Identify which cell holds the provided text, then report its [x, y] central coordinate. 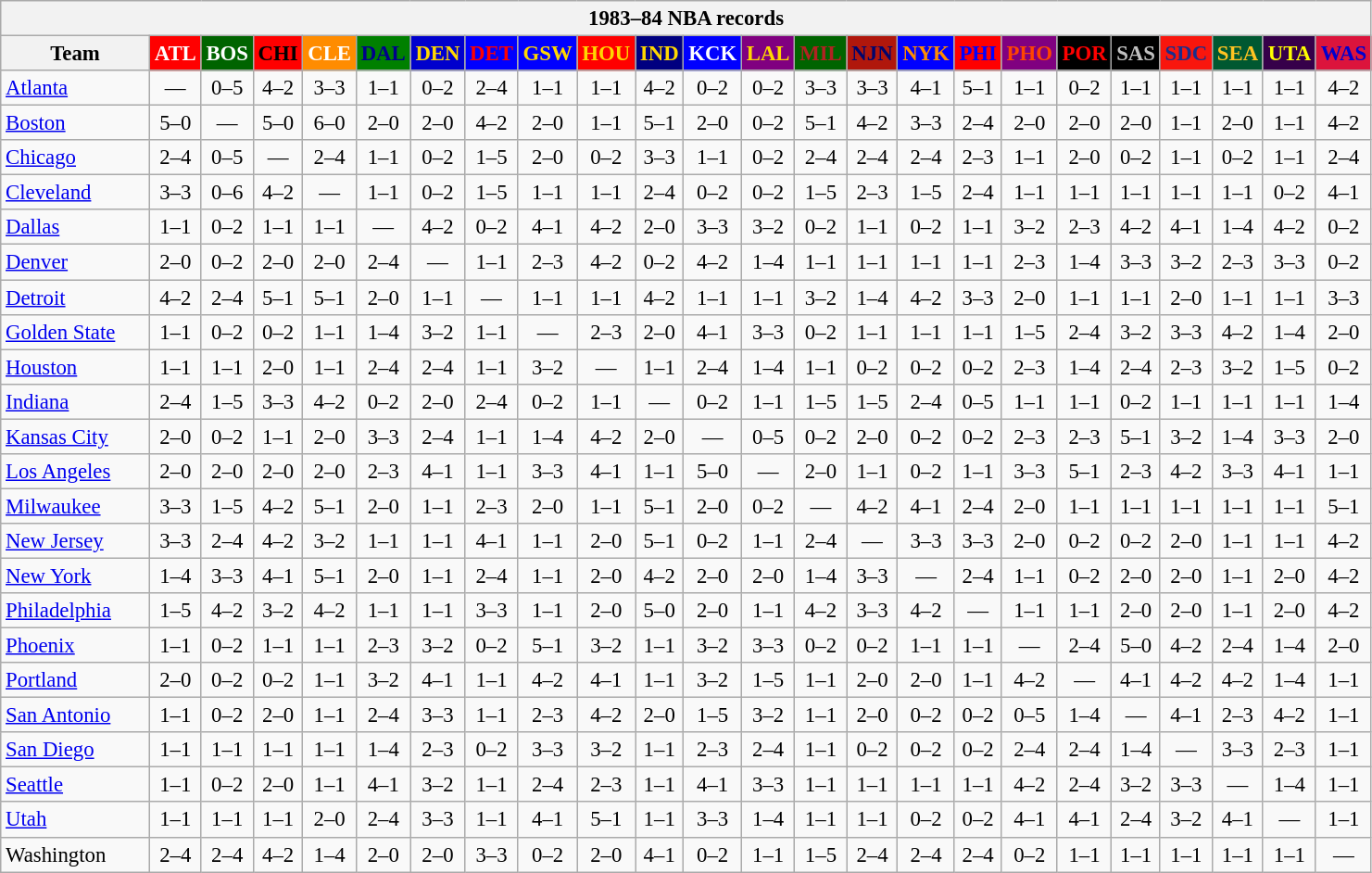
CLE [330, 54]
SEA [1238, 54]
DAL [384, 54]
KCK [713, 54]
Boston [76, 123]
1983–84 NBA records [686, 19]
CHI [278, 54]
DET [491, 54]
WAS [1343, 54]
San Antonio [76, 715]
MIL [821, 54]
Washington [76, 854]
New Jersey [76, 541]
Portland [76, 680]
Houston [76, 367]
Indiana [76, 401]
Team [76, 54]
LAL [767, 54]
Los Angeles [76, 472]
SDC [1186, 54]
HOU [606, 54]
Atlanta [76, 88]
Utah [76, 820]
Milwaukee [76, 506]
POR [1084, 54]
NJN [873, 54]
Golden State [76, 332]
UTA [1290, 54]
Detroit [76, 297]
0–6 [227, 193]
San Diego [76, 750]
PHI [978, 54]
6–0 [330, 123]
IND [660, 54]
Phoenix [76, 646]
Kansas City [76, 436]
Philadelphia [76, 611]
BOS [227, 54]
SAS [1136, 54]
New York [76, 576]
ATL [175, 54]
NYK [926, 54]
Chicago [76, 158]
Cleveland [76, 193]
Seattle [76, 785]
Denver [76, 262]
Dallas [76, 227]
PHO [1029, 54]
DEN [437, 54]
GSW [548, 54]
